Determine the [X, Y] coordinate at the center of the cell enclosing the given text.  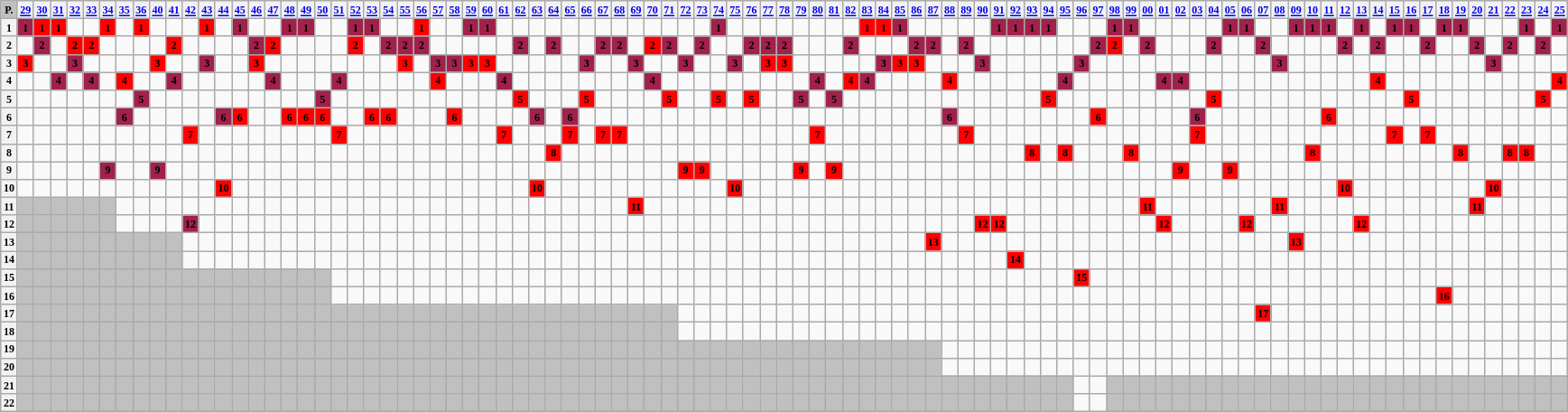
25 [1560, 10]
65 [570, 10]
74 [719, 10]
79 [801, 10]
87 [932, 10]
90 [982, 10]
07 [1263, 10]
33 [91, 10]
52 [356, 10]
56 [422, 10]
45 [240, 10]
62 [520, 10]
46 [256, 10]
24 [1543, 10]
54 [388, 10]
67 [603, 10]
59 [471, 10]
41 [174, 10]
95 [1065, 10]
92 [1016, 10]
53 [372, 10]
86 [916, 10]
75 [735, 10]
44 [223, 10]
84 [884, 10]
91 [999, 10]
85 [900, 10]
69 [636, 10]
71 [669, 10]
01 [1164, 10]
23 [1526, 10]
89 [966, 10]
73 [702, 10]
51 [339, 10]
35 [125, 10]
02 [1181, 10]
72 [685, 10]
04 [1213, 10]
57 [438, 10]
76 [751, 10]
06 [1247, 10]
00 [1147, 10]
03 [1197, 10]
93 [1032, 10]
36 [141, 10]
60 [487, 10]
99 [1131, 10]
05 [1230, 10]
94 [1048, 10]
34 [107, 10]
80 [818, 10]
58 [454, 10]
68 [619, 10]
48 [290, 10]
50 [322, 10]
82 [850, 10]
81 [834, 10]
P. [9, 10]
64 [553, 10]
47 [273, 10]
43 [207, 10]
42 [190, 10]
70 [653, 10]
63 [537, 10]
98 [1115, 10]
08 [1279, 10]
31 [59, 10]
77 [768, 10]
66 [587, 10]
30 [42, 10]
09 [1296, 10]
61 [504, 10]
97 [1098, 10]
78 [784, 10]
29 [25, 10]
49 [306, 10]
32 [75, 10]
55 [405, 10]
96 [1081, 10]
40 [157, 10]
88 [950, 10]
83 [867, 10]
